For the text-containing cell, return its midpoint in [x, y] coordinate format. 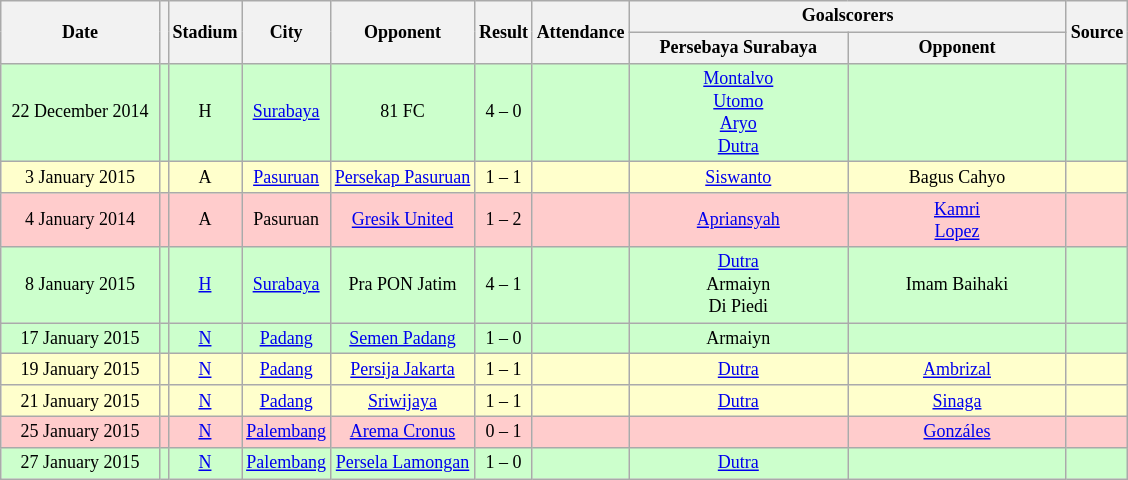
Pra PON Jatim [402, 285]
Armaiyn [738, 338]
Dutra Armaiyn Di Piedi [738, 285]
City [286, 32]
4 January 2014 [80, 220]
Sriwijaya [402, 400]
Bagus Cahyo [958, 178]
Stadium [205, 32]
Ambrizal [958, 370]
81 FC [402, 112]
Imam Baihaki [958, 285]
Persija Jakarta [402, 370]
8 January 2015 [80, 285]
Result [504, 32]
Gresik United [402, 220]
Apriansyah [738, 220]
1 – 2 [504, 220]
Persekap Pasuruan [402, 178]
Siswanto [738, 178]
Sinaga [958, 400]
Date [80, 32]
21 January 2015 [80, 400]
Arema Cronus [402, 432]
22 December 2014 [80, 112]
4 – 0 [504, 112]
Persela Lamongan [402, 462]
27 January 2015 [80, 462]
Gonzáles [958, 432]
Kamri Lopez [958, 220]
4 – 1 [504, 285]
Goalscorers [848, 16]
25 January 2015 [80, 432]
0 – 1 [504, 432]
3 January 2015 [80, 178]
Montalvo Utomo Aryo Dutra [738, 112]
Attendance [580, 32]
19 January 2015 [80, 370]
Source [1096, 32]
17 January 2015 [80, 338]
Persebaya Surabaya [738, 48]
Semen Padang [402, 338]
